Return the [x, y] coordinate for the center point of the cell that contains the specified text.  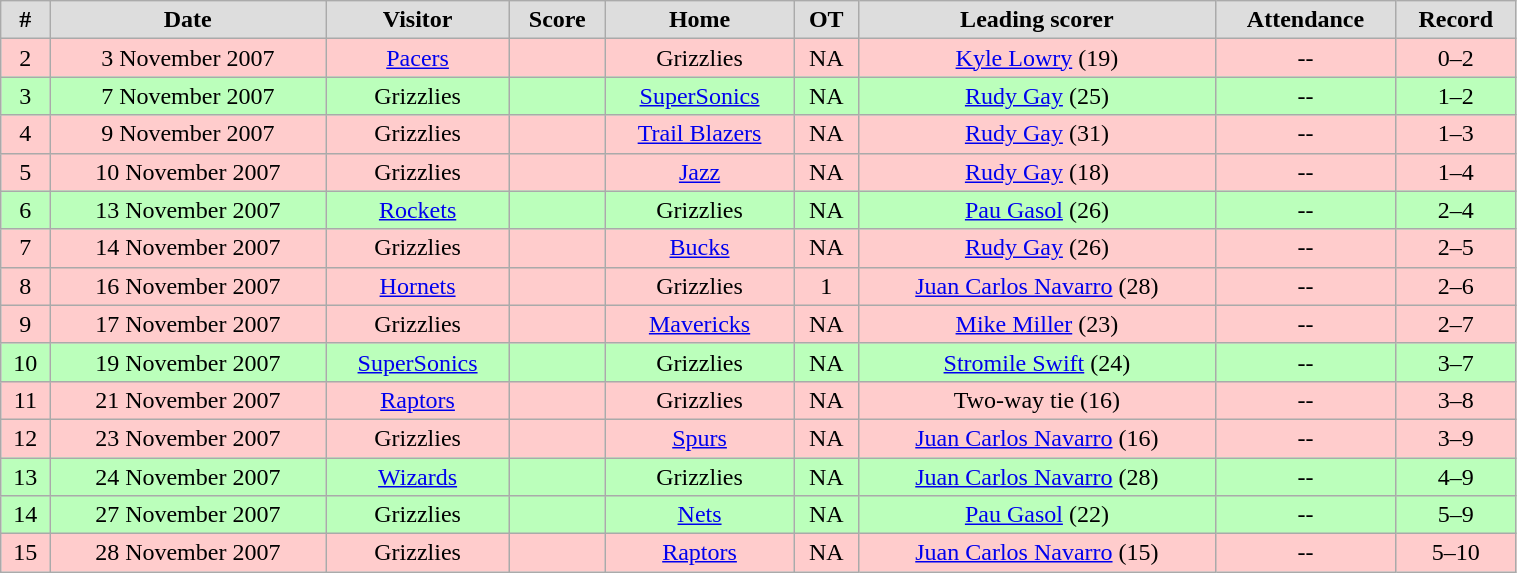
3 [26, 96]
14 [26, 515]
27 November 2007 [188, 515]
OT [826, 20]
10 [26, 362]
Visitor [418, 20]
1 [826, 286]
Record [1456, 20]
9 November 2007 [188, 134]
4–9 [1456, 477]
Leading scorer [1036, 20]
Juan Carlos Navarro (16) [1036, 438]
3–9 [1456, 438]
Mavericks [700, 324]
Attendance [1305, 20]
0–2 [1456, 58]
9 [26, 324]
11 [26, 400]
3–8 [1456, 400]
13 [26, 477]
Trail Blazers [700, 134]
Pau Gasol (26) [1036, 210]
1–3 [1456, 134]
Hornets [418, 286]
Pau Gasol (22) [1036, 515]
Juan Carlos Navarro (15) [1036, 553]
Wizards [418, 477]
23 November 2007 [188, 438]
4 [26, 134]
1–2 [1456, 96]
2–4 [1456, 210]
Kyle Lowry (19) [1036, 58]
17 November 2007 [188, 324]
Rudy Gay (31) [1036, 134]
Rudy Gay (18) [1036, 172]
7 November 2007 [188, 96]
2 [26, 58]
Bucks [700, 248]
Stromile Swift (24) [1036, 362]
5 [26, 172]
6 [26, 210]
Score [558, 20]
Nets [700, 515]
Two-way tie (16) [1036, 400]
2–5 [1456, 248]
Rudy Gay (25) [1036, 96]
2–6 [1456, 286]
Pacers [418, 58]
1–4 [1456, 172]
19 November 2007 [188, 362]
24 November 2007 [188, 477]
3–7 [1456, 362]
3 November 2007 [188, 58]
Spurs [700, 438]
16 November 2007 [188, 286]
Jazz [700, 172]
Home [700, 20]
Mike Miller (23) [1036, 324]
14 November 2007 [188, 248]
7 [26, 248]
5–9 [1456, 515]
5–10 [1456, 553]
21 November 2007 [188, 400]
13 November 2007 [188, 210]
28 November 2007 [188, 553]
# [26, 20]
Date [188, 20]
2–7 [1456, 324]
12 [26, 438]
Rudy Gay (26) [1036, 248]
Rockets [418, 210]
10 November 2007 [188, 172]
8 [26, 286]
15 [26, 553]
